Identify which cell holds the provided text, then report its [X, Y] central coordinate. 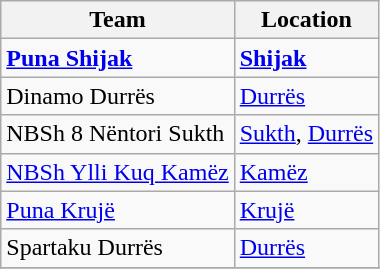
NBSh 8 Nëntori Sukth [118, 134]
Puna Shijak [118, 58]
Location [306, 20]
Sukth, Durrës [306, 134]
Dinamo Durrës [118, 96]
Spartaku Durrës [118, 248]
Kamëz [306, 172]
NBSh Ylli Kuq Kamëz [118, 172]
Team [118, 20]
Puna Krujë [118, 210]
Krujë [306, 210]
Shijak [306, 58]
